Detect which cell encompasses the target text, then output its (X, Y) center coordinate. 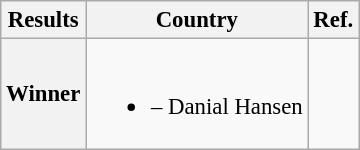
Results (44, 20)
Winner (44, 94)
– Danial Hansen (197, 94)
Country (197, 20)
Ref. (333, 20)
